Return the (x, y) coordinate for the center point of the cell that contains the specified text.  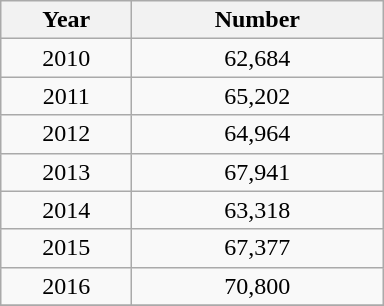
2011 (66, 96)
67,377 (258, 248)
63,318 (258, 210)
2015 (66, 248)
2016 (66, 286)
2012 (66, 134)
Number (258, 20)
Year (66, 20)
64,964 (258, 134)
2010 (66, 58)
62,684 (258, 58)
65,202 (258, 96)
67,941 (258, 172)
2014 (66, 210)
2013 (66, 172)
70,800 (258, 286)
